Pinpoint the cell where the given text exists, returning its (X, Y) midpoint coordinate. 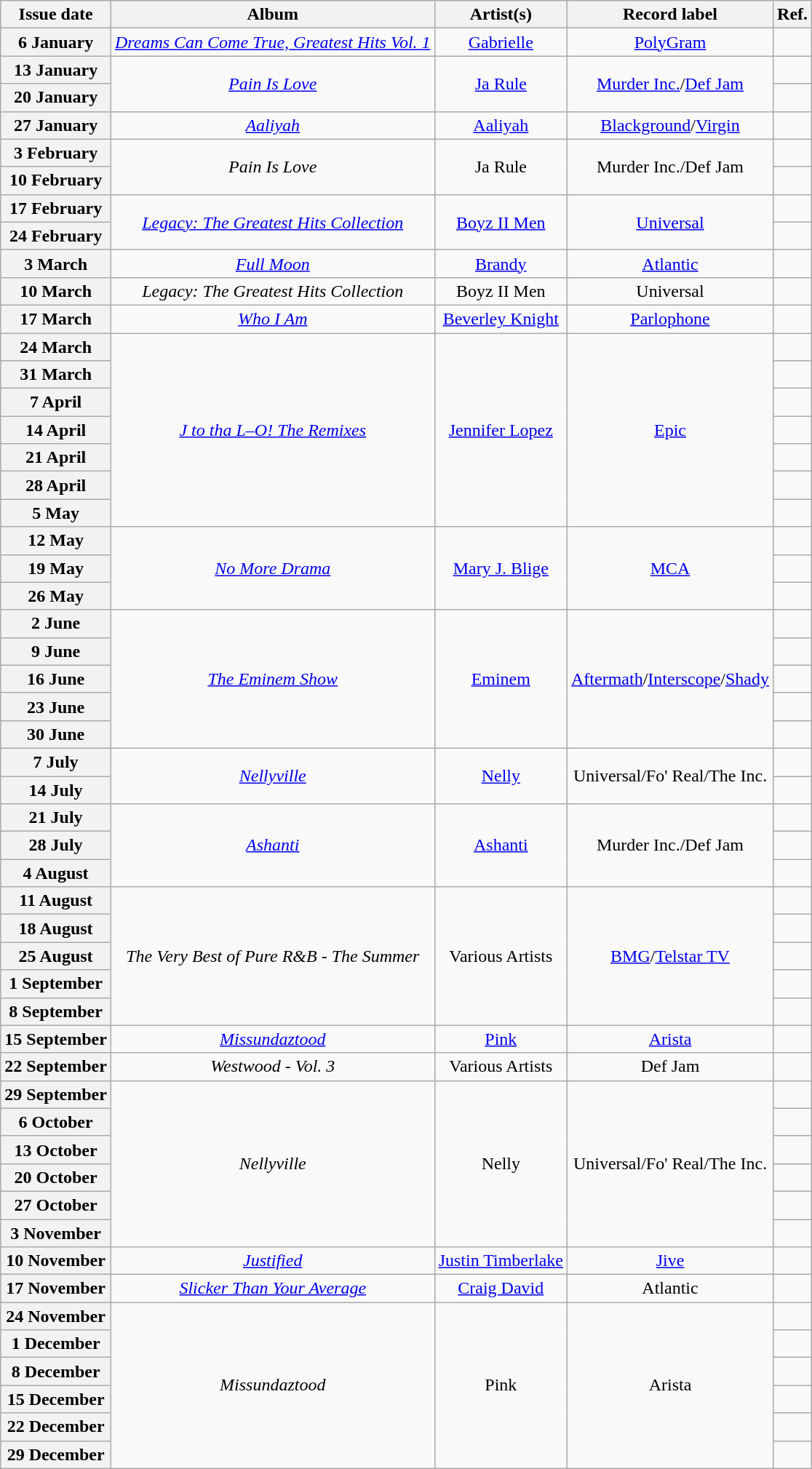
Blackground/Virgin (671, 125)
3 March (56, 263)
Justin Timberlake (501, 1261)
6 January (56, 42)
21 July (56, 818)
J to tha L–O! The Remixes (272, 430)
13 January (56, 70)
Justified (272, 1261)
1 December (56, 1344)
Mary J. Blige (501, 568)
26 May (56, 596)
3 November (56, 1233)
8 December (56, 1372)
15 December (56, 1399)
20 January (56, 97)
Who I Am (272, 319)
24 November (56, 1316)
Jennifer Lopez (501, 430)
18 August (56, 928)
Gabrielle (501, 42)
4 August (56, 873)
Epic (671, 430)
14 July (56, 789)
14 April (56, 430)
17 March (56, 319)
3 February (56, 153)
Aftermath/Interscope/Shady (671, 679)
27 January (56, 125)
Full Moon (272, 263)
24 February (56, 236)
10 March (56, 291)
8 September (56, 1011)
The Eminem Show (272, 679)
15 September (56, 1039)
Issue date (56, 15)
1 September (56, 984)
Jive (671, 1261)
Craig David (501, 1289)
16 June (56, 679)
9 June (56, 651)
30 June (56, 734)
22 September (56, 1067)
11 August (56, 901)
2 June (56, 624)
MCA (671, 568)
Artist(s) (501, 15)
29 December (56, 1454)
Slicker Than Your Average (272, 1289)
23 June (56, 706)
PolyGram (671, 42)
19 May (56, 568)
31 March (56, 375)
Ref. (793, 15)
Dreams Can Come True, Greatest Hits Vol. 1 (272, 42)
13 October (56, 1150)
10 November (56, 1261)
17 November (56, 1289)
21 April (56, 458)
28 April (56, 485)
27 October (56, 1205)
BMG/Telstar TV (671, 956)
17 February (56, 208)
7 April (56, 402)
Def Jam (671, 1067)
Eminem (501, 679)
29 September (56, 1094)
7 July (56, 762)
Westwood - Vol. 3 (272, 1067)
5 May (56, 513)
Record label (671, 15)
22 December (56, 1427)
The Very Best of Pure R&B - The Summer (272, 956)
Brandy (501, 263)
10 February (56, 180)
Beverley Knight (501, 319)
Album (272, 15)
24 March (56, 347)
6 October (56, 1122)
12 May (56, 541)
Parlophone (671, 319)
25 August (56, 956)
20 October (56, 1177)
No More Drama (272, 568)
28 July (56, 845)
